Scan for the cell matching the given text and deliver its [X, Y] coordinate at center. 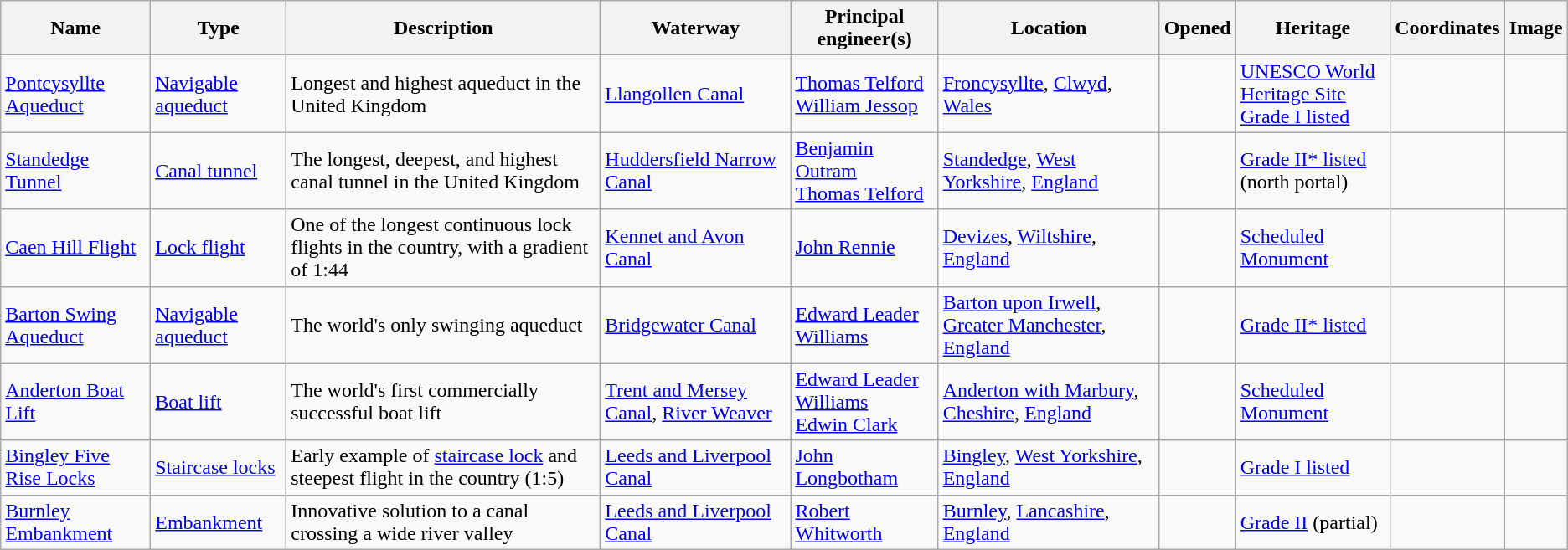
Type [219, 28]
Location [1049, 28]
Canal tunnel [219, 171]
Bingley, West Yorkshire, England [1049, 467]
Image [1536, 28]
Heritage [1313, 28]
Opened [1198, 28]
Edward Leader WilliamsEdwin Clark [864, 402]
Llangollen Canal [695, 94]
Devizes, Wiltshire, England [1049, 248]
John Longbotham [864, 467]
Longest and highest aqueduct in the United Kingdom [444, 94]
Huddersfield Narrow Canal [695, 171]
Grade II* listed [1313, 325]
Trent and Mersey Canal, River Weaver [695, 402]
The world's first commercially successful boat lift [444, 402]
Burnley Embankment [75, 522]
Coordinates [1447, 28]
John Rennie [864, 248]
Lock flight [219, 248]
Benjamin OutramThomas Telford [864, 171]
Grade I listed [1313, 467]
Early example of staircase lock and steepest flight in the country (1:5) [444, 467]
Barton Swing Aqueduct [75, 325]
Burnley, Lancashire, England [1049, 522]
Anderton with Marbury, Cheshire, England [1049, 402]
Name [75, 28]
Principal engineer(s) [864, 28]
Pontcysyllte Aqueduct [75, 94]
Grade II* listed (north portal) [1313, 171]
Staircase locks [219, 467]
Edward Leader Williams [864, 325]
Boat lift [219, 402]
The longest, deepest, and highest canal tunnel in the United Kingdom [444, 171]
Standedge, West Yorkshire, England [1049, 171]
Robert Whitworth [864, 522]
Anderton Boat Lift [75, 402]
Barton upon Irwell, Greater Manchester, England [1049, 325]
Bingley Five Rise Locks [75, 467]
Caen Hill Flight [75, 248]
The world's only swinging aqueduct [444, 325]
Kennet and Avon Canal [695, 248]
Description [444, 28]
Froncysyllte, Clwyd, Wales [1049, 94]
One of the longest continuous lock flights in the country, with a gradient of 1:44 [444, 248]
Embankment [219, 522]
UNESCO World Heritage SiteGrade I listed [1313, 94]
Innovative solution to a canal crossing a wide river valley [444, 522]
Thomas TelfordWilliam Jessop [864, 94]
Waterway [695, 28]
Standedge Tunnel [75, 171]
Bridgewater Canal [695, 325]
Grade II (partial) [1313, 522]
